Pinpoint the cell where the given text exists, returning its (x, y) midpoint coordinate. 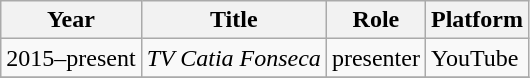
Role (376, 20)
YouTube (476, 58)
2015–present (71, 58)
Platform (476, 20)
Title (234, 20)
Year (71, 20)
TV Catia Fonseca (234, 58)
presenter (376, 58)
